Capture the cell that displays the provided text and extract its (x, y) central coordinate. 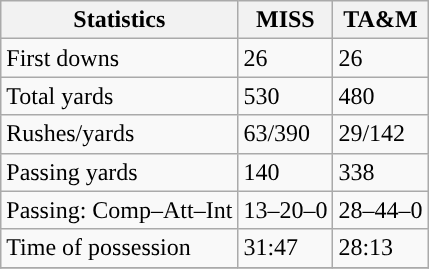
338 (380, 172)
Passing: Comp–Att–Int (120, 210)
Time of possession (120, 248)
MISS (286, 20)
Passing yards (120, 172)
530 (286, 96)
28:13 (380, 248)
140 (286, 172)
28–44–0 (380, 210)
31:47 (286, 248)
First downs (120, 58)
Total yards (120, 96)
13–20–0 (286, 210)
29/142 (380, 134)
480 (380, 96)
Rushes/yards (120, 134)
63/390 (286, 134)
Statistics (120, 20)
TA&M (380, 20)
